Pinpoint the cell where the given text exists, returning its [x, y] midpoint coordinate. 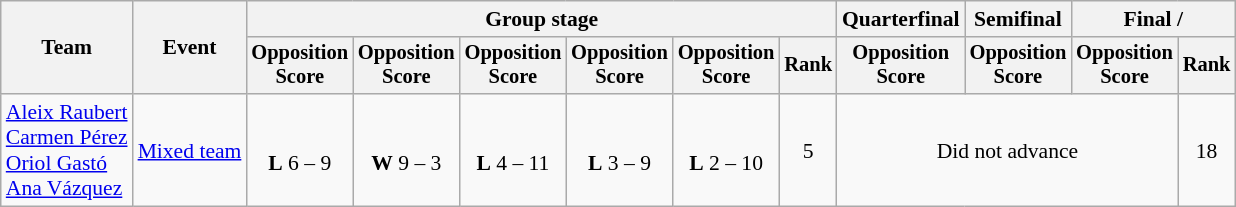
18 [1207, 150]
Quarterfinal [901, 19]
5 [808, 150]
Group stage [542, 19]
L 6 – 9 [300, 150]
Semifinal [1018, 19]
L 4 – 11 [514, 150]
L 3 – 9 [620, 150]
W 9 – 3 [406, 150]
Team [67, 48]
Final / [1153, 19]
Did not advance [1008, 150]
Mixed team [190, 150]
L 2 – 10 [726, 150]
Aleix RaubertCarmen PérezOriol GastóAna Vázquez [67, 150]
Event [190, 48]
